Search for the cell housing the specified text and yield its [X, Y] center coordinate. 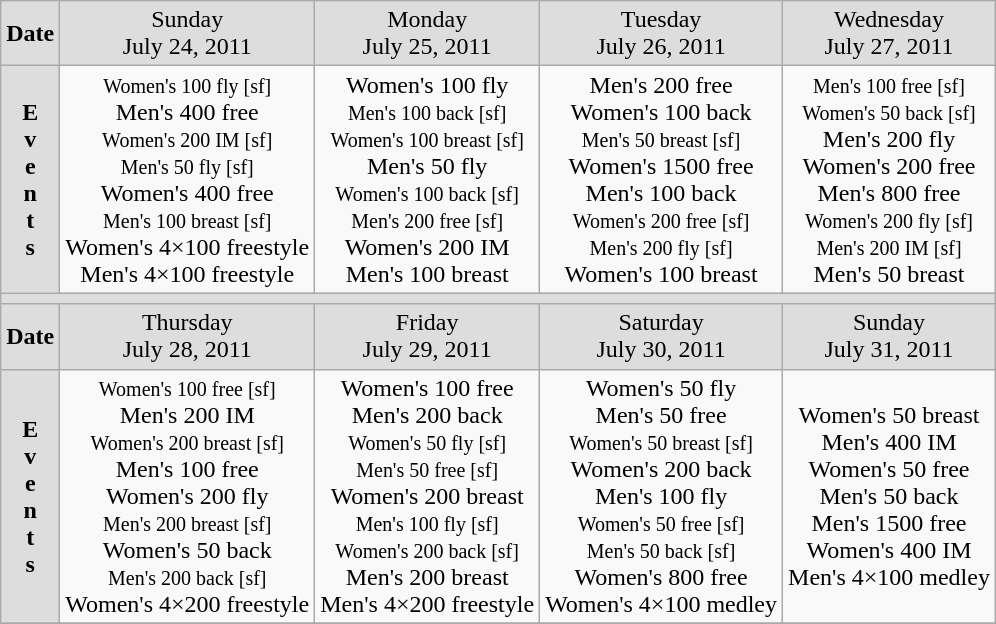
Men's 200 free Women's 100 back Men's 50 breast [sf] Women's 1500 free Men's 100 back Women's 200 free [sf] Men's 200 fly [sf] Women's 100 breast [662, 180]
Monday July 25, 2011 [428, 34]
Sunday July 24, 2011 [188, 34]
Wednesday July 27, 2011 [890, 34]
Thursday July 28, 2011 [188, 336]
Men's 100 free [sf] Women's 50 back [sf] Men's 200 fly Women's 200 free Men's 800 free Women's 200 fly [sf] Men's 200 IM [sf] Men's 50 breast [890, 180]
Sunday July 31, 2011 [890, 336]
Saturday July 30, 2011 [662, 336]
Women's 100 fly Men's 100 back [sf] Women's 100 breast [sf] Men's 50 fly Women's 100 back [sf] Men's 200 free [sf] Women's 200 IM Men's 100 breast [428, 180]
Women's 50 breast Men's 400 IM Women's 50 free Men's 50 back Men's 1500 free Women's 400 IM Men's 4×100 medley [890, 496]
Tuesday July 26, 2011 [662, 34]
Friday July 29, 2011 [428, 336]
